For the text-containing cell, return its midpoint in (x, y) coordinate format. 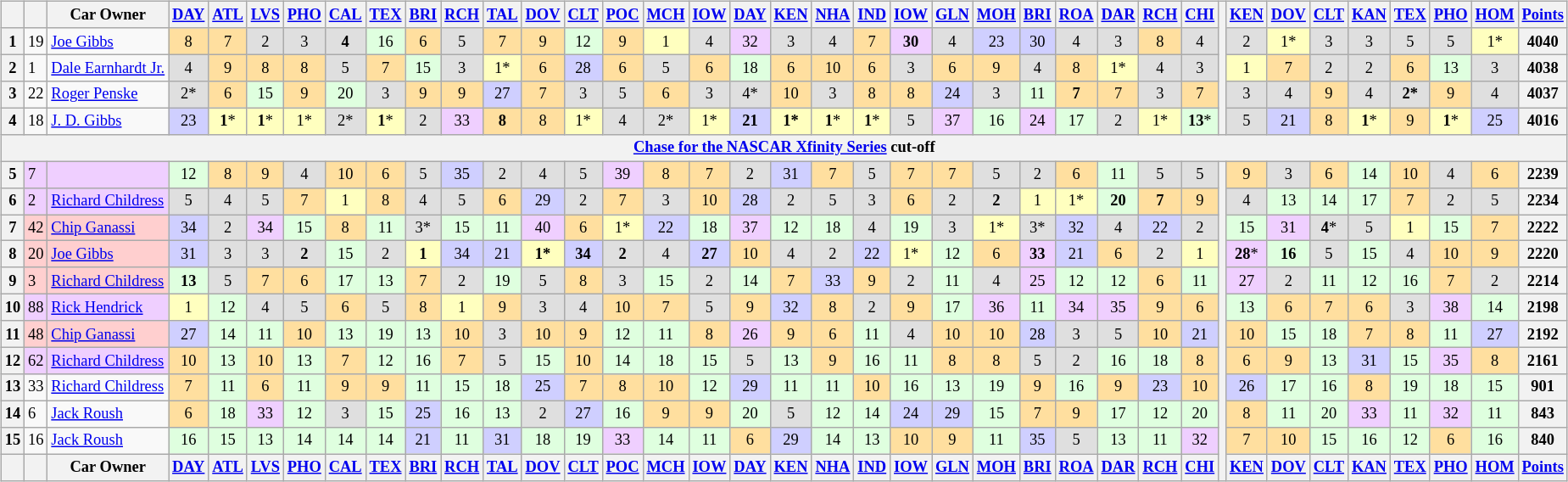
28* (1247, 255)
38 (1450, 307)
843 (1543, 414)
2220 (1543, 255)
2222 (1543, 227)
2214 (1543, 280)
4037 (1543, 95)
62 (36, 360)
2198 (1543, 307)
Chase for the NASCAR Xfinity Series cut-off (784, 148)
13* (1200, 120)
36 (996, 307)
48 (36, 334)
2161 (1543, 360)
2234 (1543, 200)
4040 (1543, 41)
4016 (1543, 120)
Rick Hendrick (109, 307)
Dale Earnhardt Jr. (109, 68)
4038 (1543, 68)
39 (622, 175)
2239 (1543, 175)
42 (36, 227)
88 (36, 307)
901 (1543, 387)
Roger Penske (109, 95)
2192 (1543, 334)
840 (1543, 440)
J. D. Gibbs (109, 120)
40 (543, 227)
